Extract the (x, y) coordinate from the center of the cell holding the provided text.  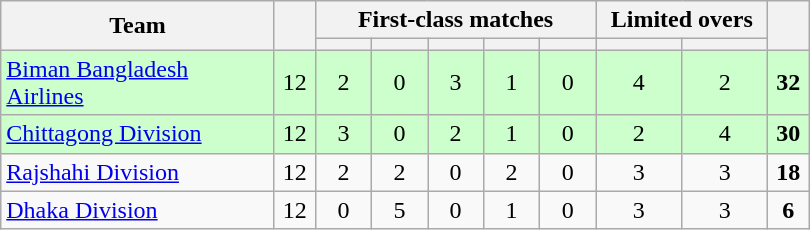
Rajshahi Division (138, 172)
32 (788, 82)
Team (138, 26)
Chittagong Division (138, 134)
Dhaka Division (138, 210)
First-class matches (455, 20)
Biman Bangladesh Airlines (138, 82)
5 (399, 210)
30 (788, 134)
6 (788, 210)
Limited overs (682, 20)
18 (788, 172)
